From the cell containing the given text, extract its center point as [x, y] coordinate. 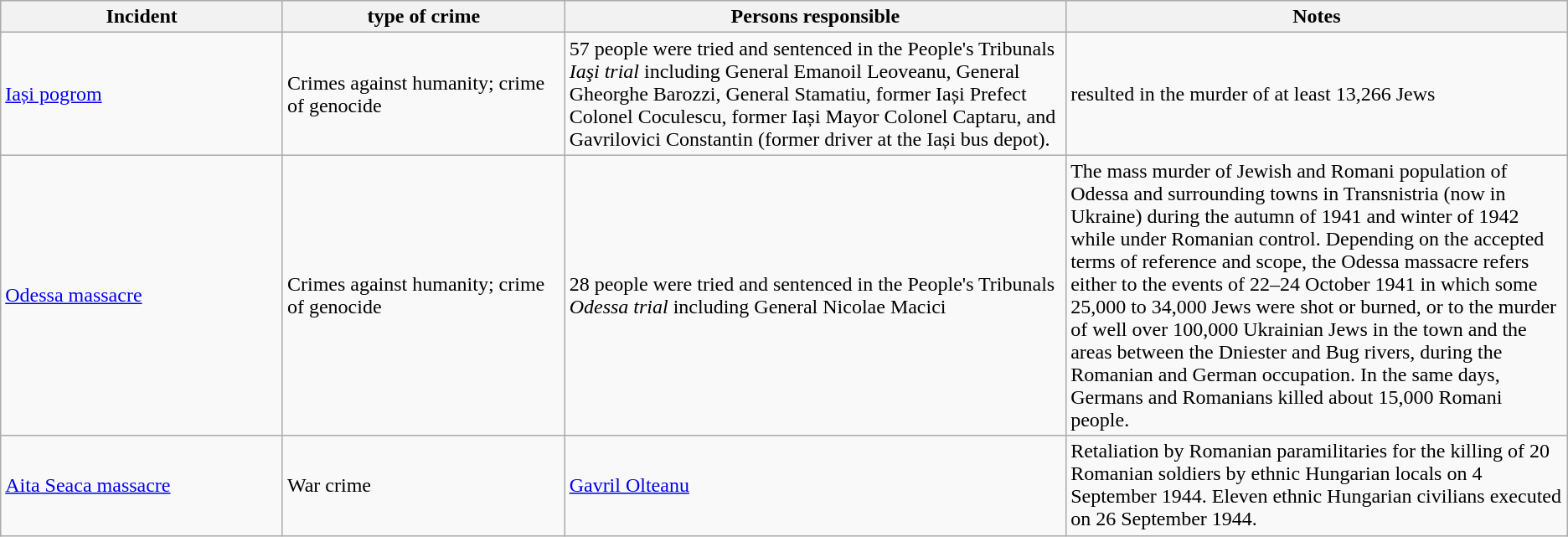
Odessa massacre [142, 295]
28 people were tried and sentenced in the People's Tribunals Odessa trial including General Nicolae Macici [816, 295]
resulted in the murder of at least 13,266 Jews [1317, 94]
Persons responsible [816, 17]
Aita Seaca massacre [142, 486]
Incident [142, 17]
War crime [424, 486]
type of crime [424, 17]
Notes [1317, 17]
Gavril Olteanu [816, 486]
Iași pogrom [142, 94]
